Return the (x, y) coordinate for the center point of the cell that contains the specified text.  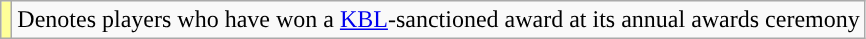
Denotes players who have won a KBL-sanctioned award at its annual awards ceremony (438, 20)
